From the cell containing the given text, extract its center point as (X, Y) coordinate. 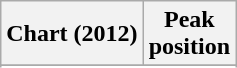
Peakposition (189, 34)
Chart (2012) (72, 34)
